From the cell containing the given text, extract its center point as (x, y) coordinate. 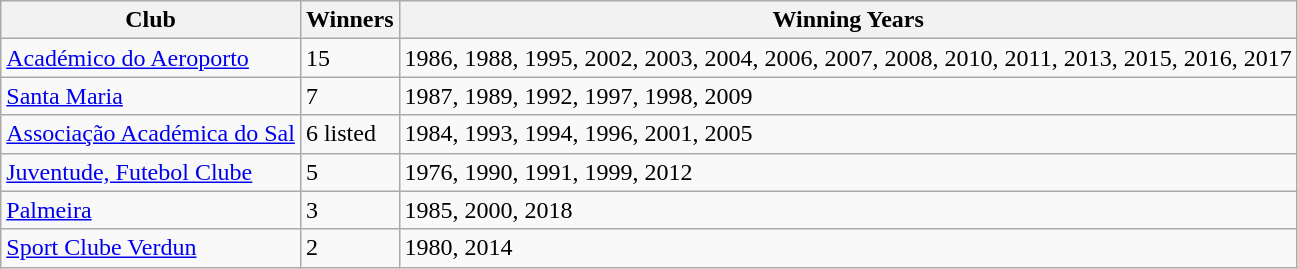
1984, 1993, 1994, 1996, 2001, 2005 (848, 134)
1976, 1990, 1991, 1999, 2012 (848, 172)
3 (350, 210)
Club (151, 20)
15 (350, 58)
Palmeira (151, 210)
Juventude, Futebol Clube (151, 172)
Sport Clube Verdun (151, 248)
1987, 1989, 1992, 1997, 1998, 2009 (848, 96)
1980, 2014 (848, 248)
2 (350, 248)
Académico do Aeroporto (151, 58)
Winners (350, 20)
1985, 2000, 2018 (848, 210)
Winning Years (848, 20)
5 (350, 172)
1986, 1988, 1995, 2002, 2003, 2004, 2006, 2007, 2008, 2010, 2011, 2013, 2015, 2016, 2017 (848, 58)
6 listed (350, 134)
Santa Maria (151, 96)
7 (350, 96)
Associação Académica do Sal (151, 134)
